From the cell containing the given text, extract its center point as (x, y) coordinate. 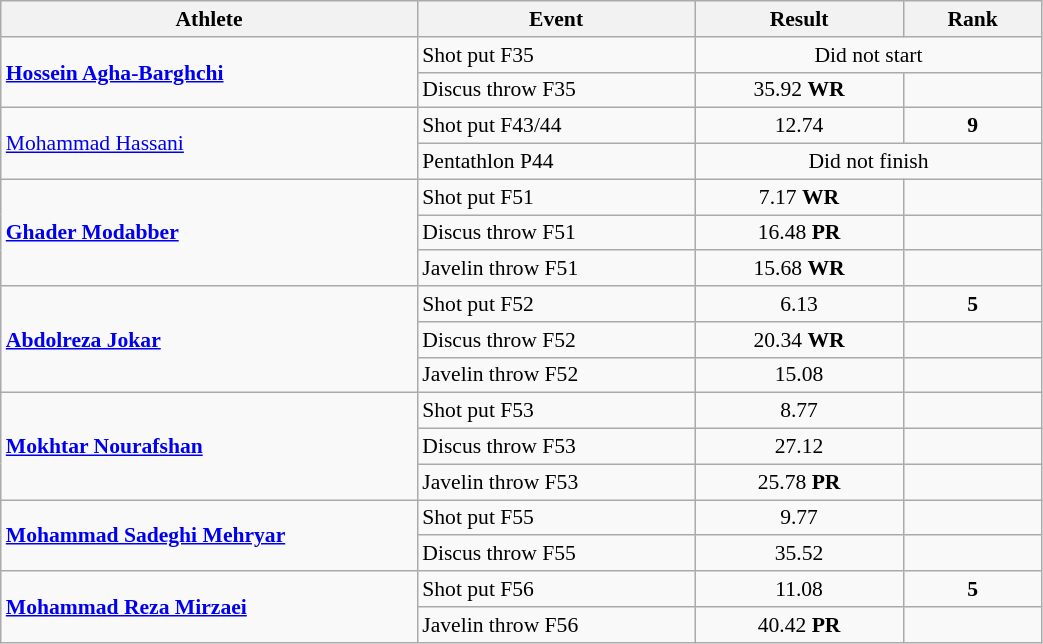
8.77 (799, 411)
Mohammad Reza Mirzaei (210, 606)
Shot put F55 (556, 518)
Javelin throw F53 (556, 482)
Javelin throw F56 (556, 625)
16.48 PR (799, 233)
Discus throw F35 (556, 90)
9.77 (799, 518)
Shot put F35 (556, 55)
7.17 WR (799, 197)
15.68 WR (799, 269)
Abdolreza Jokar (210, 340)
12.74 (799, 126)
25.78 PR (799, 482)
15.08 (799, 375)
Discus throw F52 (556, 340)
9 (972, 126)
20.34 WR (799, 340)
Discus throw F51 (556, 233)
Mohammad Hassani (210, 144)
Javelin throw F52 (556, 375)
6.13 (799, 304)
Pentathlon P44 (556, 162)
Mokhtar Nourafshan (210, 446)
11.08 (799, 589)
40.42 PR (799, 625)
Result (799, 19)
Mohammad Sadeghi Mehryar (210, 536)
Did not finish (868, 162)
Ghader Modabber (210, 232)
Athlete (210, 19)
Event (556, 19)
35.52 (799, 554)
Shot put F56 (556, 589)
Shot put F43/44 (556, 126)
Rank (972, 19)
Shot put F52 (556, 304)
35.92 WR (799, 90)
Javelin throw F51 (556, 269)
Hossein Agha-Barghchi (210, 72)
Did not start (868, 55)
Shot put F51 (556, 197)
27.12 (799, 447)
Discus throw F55 (556, 554)
Discus throw F53 (556, 447)
Shot put F53 (556, 411)
